Output the (x, y) coordinate of the center of the cell containing the given text.  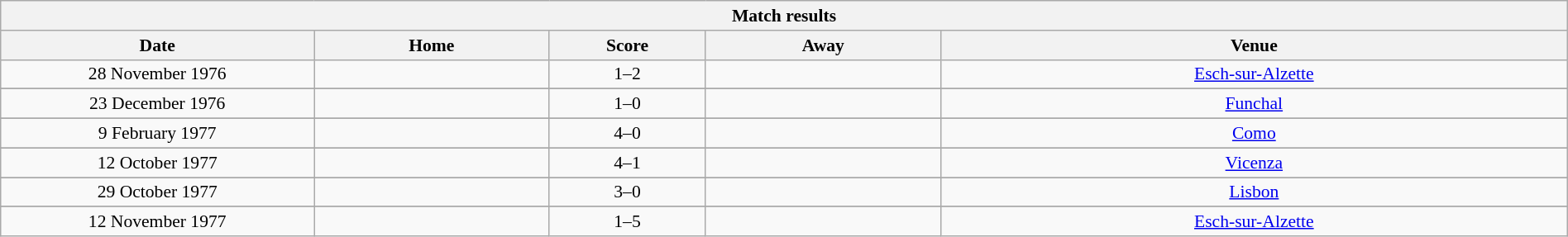
1–0 (627, 104)
Match results (784, 16)
23 December 1976 (157, 104)
28 November 1976 (157, 74)
Away (823, 45)
9 February 1977 (157, 134)
Vicenza (1254, 163)
4–1 (627, 163)
12 October 1977 (157, 163)
Funchal (1254, 104)
Date (157, 45)
29 October 1977 (157, 192)
Venue (1254, 45)
Home (432, 45)
Lisbon (1254, 192)
1–2 (627, 74)
12 November 1977 (157, 222)
1–5 (627, 222)
4–0 (627, 134)
Score (627, 45)
3–0 (627, 192)
Como (1254, 134)
